Extract the (X, Y) coordinate from the center of the cell holding the provided text.  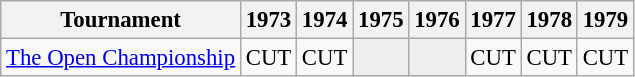
The Open Championship (121, 58)
1975 (381, 20)
1976 (437, 20)
1977 (493, 20)
Tournament (121, 20)
1974 (325, 20)
1979 (605, 20)
1978 (549, 20)
1973 (268, 20)
